Identify which cell holds the provided text, then report its (X, Y) central coordinate. 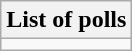
List of polls (66, 20)
